Extract the (X, Y) coordinate from the center of the cell holding the provided text.  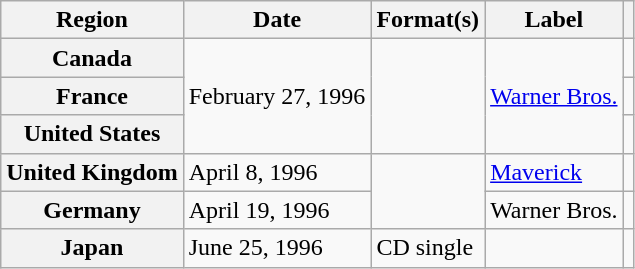
Date (277, 20)
April 8, 1996 (277, 172)
Canada (92, 58)
United States (92, 134)
Japan (92, 248)
April 19, 1996 (277, 210)
Germany (92, 210)
Format(s) (428, 20)
United Kingdom (92, 172)
Region (92, 20)
Maverick (554, 172)
CD single (428, 248)
Label (554, 20)
France (92, 96)
February 27, 1996 (277, 96)
June 25, 1996 (277, 248)
